Scan for the cell matching the given text and deliver its [x, y] coordinate at center. 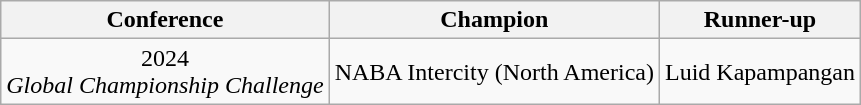
NABA Intercity (North America) [494, 72]
Runner-up [760, 20]
Conference [165, 20]
Luid Kapampangan [760, 72]
2024 Global Championship Challenge [165, 72]
Champion [494, 20]
